Return the [x, y] coordinate for the center point of the cell that contains the specified text.  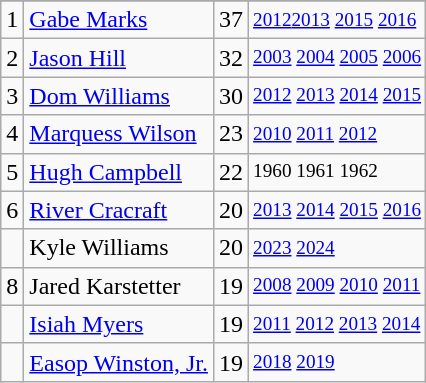
Isiah Myers [119, 324]
3 [12, 96]
Jason Hill [119, 58]
Kyle Williams [119, 248]
Easop Winston, Jr. [119, 362]
5 [12, 172]
River Cracraft [119, 210]
30 [230, 96]
2013 2014 2015 2016 [338, 210]
1960 1961 1962 [338, 172]
37 [230, 20]
8 [12, 286]
Gabe Marks [119, 20]
20122013 2015 2016 [338, 20]
2008 2009 2010 2011 [338, 286]
1 [12, 20]
2023 2024 [338, 248]
Jared Karstetter [119, 286]
2011 2012 2013 2014 [338, 324]
Hugh Campbell [119, 172]
32 [230, 58]
Marquess Wilson [119, 134]
2018 2019 [338, 362]
Dom Williams [119, 96]
2010 2011 2012 [338, 134]
2 [12, 58]
22 [230, 172]
2012 2013 2014 2015 [338, 96]
23 [230, 134]
4 [12, 134]
6 [12, 210]
2003 2004 2005 2006 [338, 58]
